Provide the [x, y] coordinate of the cell's center where the given text is located.  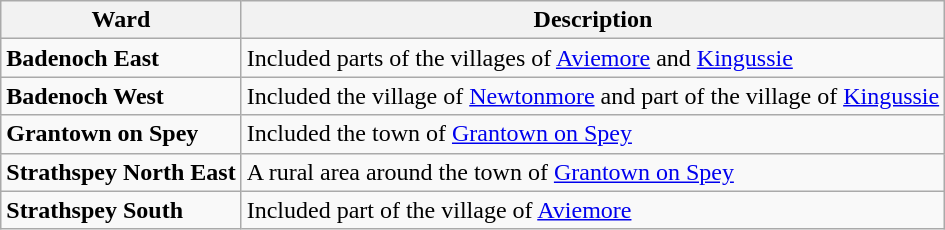
Included the village of Newtonmore and part of the village of Kingussie [593, 96]
A rural area around the town of Grantown on Spey [593, 172]
Ward [121, 20]
Badenoch West [121, 96]
Included the town of Grantown on Spey [593, 134]
Included parts of the villages of Aviemore and Kingussie [593, 58]
Included part of the village of Aviemore [593, 210]
Description [593, 20]
Strathspey North East [121, 172]
Grantown on Spey [121, 134]
Strathspey South [121, 210]
Badenoch East [121, 58]
